Detect which cell encompasses the target text, then output its (x, y) center coordinate. 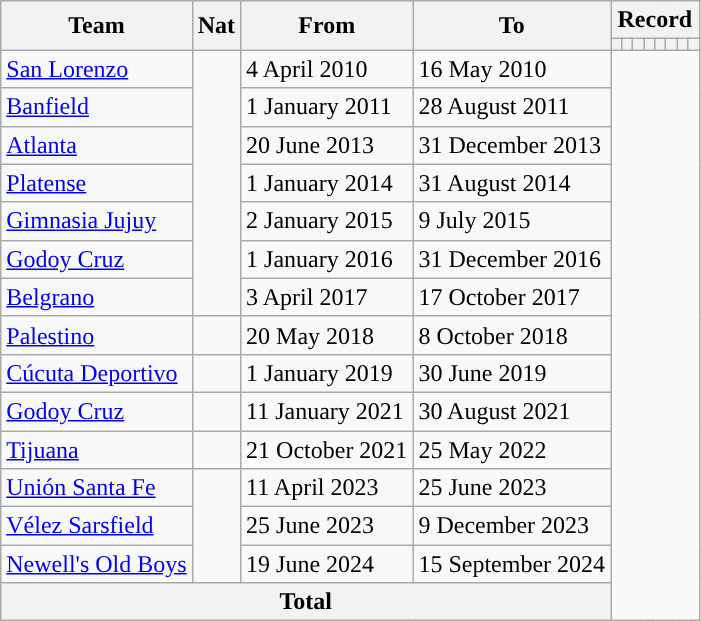
8 October 2018 (512, 335)
Nat (216, 26)
9 December 2023 (512, 526)
31 December 2013 (512, 145)
17 October 2017 (512, 297)
San Lorenzo (96, 69)
1 January 2019 (327, 373)
Atlanta (96, 145)
From (327, 26)
4 April 2010 (327, 69)
Banfield (96, 107)
11 January 2021 (327, 411)
28 August 2011 (512, 107)
20 June 2013 (327, 145)
To (512, 26)
30 August 2021 (512, 411)
3 April 2017 (327, 297)
2 January 2015 (327, 221)
20 May 2018 (327, 335)
16 May 2010 (512, 69)
30 June 2019 (512, 373)
31 December 2016 (512, 259)
Unión Santa Fe (96, 488)
Cúcuta Deportivo (96, 373)
15 September 2024 (512, 564)
31 August 2014 (512, 183)
Record (655, 20)
1 January 2014 (327, 183)
9 July 2015 (512, 221)
Gimnasia Jujuy (96, 221)
Total (306, 602)
Tijuana (96, 449)
Palestino (96, 335)
Platense (96, 183)
Newell's Old Boys (96, 564)
25 May 2022 (512, 449)
21 October 2021 (327, 449)
Team (96, 26)
Vélez Sarsfield (96, 526)
1 January 2011 (327, 107)
1 January 2016 (327, 259)
11 April 2023 (327, 488)
Belgrano (96, 297)
19 June 2024 (327, 564)
